Scan for the cell matching the given text and deliver its [X, Y] coordinate at center. 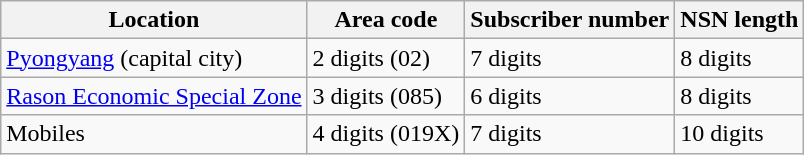
3 digits (085) [386, 96]
4 digits (019X) [386, 134]
NSN length [740, 20]
10 digits [740, 134]
Rason Economic Special Zone [154, 96]
6 digits [570, 96]
2 digits (02) [386, 58]
Pyongyang (capital city) [154, 58]
Subscriber number [570, 20]
Mobiles [154, 134]
Location [154, 20]
Area code [386, 20]
